Return the [x, y] coordinate for the center point of the cell that contains the specified text.  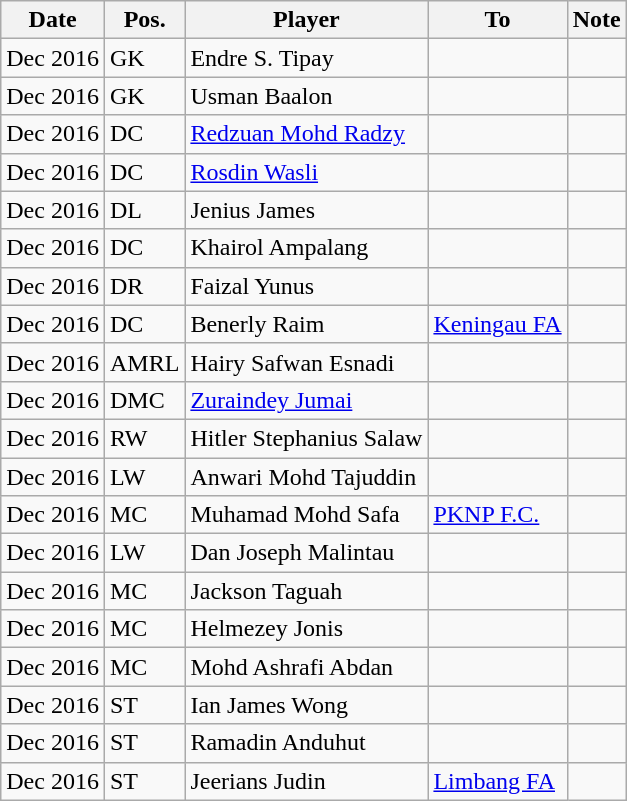
Usman Baalon [306, 96]
Helmezey Jonis [306, 629]
Anwari Mohd Tajuddin [306, 477]
DMC [144, 400]
Mohd Ashrafi Abdan [306, 667]
Ramadin Anduhut [306, 743]
Hairy Safwan Esnadi [306, 362]
Faizal Yunus [306, 286]
Redzuan Mohd Radzy [306, 134]
To [498, 20]
Note [596, 20]
Jeerians Judin [306, 781]
AMRL [144, 362]
DR [144, 286]
DL [144, 210]
Dan Joseph Malintau [306, 553]
Player [306, 20]
Pos. [144, 20]
Keningau FA [498, 324]
Jenius James [306, 210]
Limbang FA [498, 781]
Date [53, 20]
PKNP F.C. [498, 515]
Zuraindey Jumai [306, 400]
Khairol Ampalang [306, 248]
Hitler Stephanius Salaw [306, 438]
RW [144, 438]
Endre S. Tipay [306, 58]
Benerly Raim [306, 324]
Jackson Taguah [306, 591]
Rosdin Wasli [306, 172]
Muhamad Mohd Safa [306, 515]
Ian James Wong [306, 705]
